Identify which cell holds the provided text, then report its (X, Y) central coordinate. 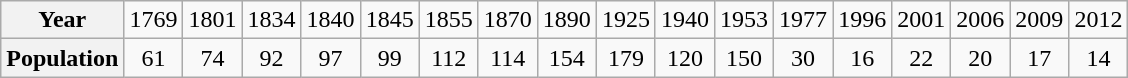
1953 (744, 20)
154 (566, 58)
1977 (804, 20)
179 (626, 58)
1845 (390, 20)
150 (744, 58)
2009 (1040, 20)
1840 (330, 20)
17 (1040, 58)
1940 (684, 20)
22 (922, 58)
1925 (626, 20)
Population (62, 58)
114 (508, 58)
16 (862, 58)
99 (390, 58)
1801 (212, 20)
2001 (922, 20)
92 (272, 58)
2012 (1098, 20)
1870 (508, 20)
1769 (154, 20)
20 (980, 58)
1834 (272, 20)
120 (684, 58)
2006 (980, 20)
97 (330, 58)
14 (1098, 58)
1996 (862, 20)
30 (804, 58)
61 (154, 58)
1890 (566, 20)
74 (212, 58)
112 (448, 58)
Year (62, 20)
1855 (448, 20)
